Locate the cell with the specified text and output its (x, y) center coordinate. 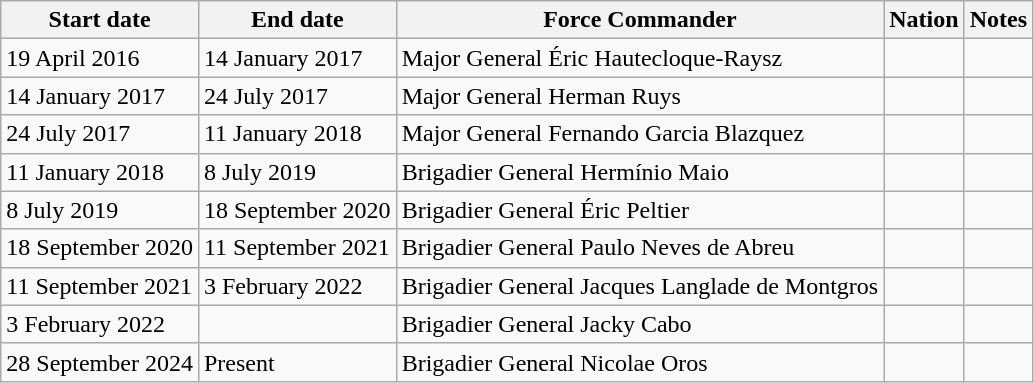
28 September 2024 (100, 362)
Nation (924, 20)
Brigadier General Paulo Neves de Abreu (640, 248)
Major General Fernando Garcia Blazquez (640, 134)
Major General Herman Ruys (640, 96)
Notes (998, 20)
Brigadier General Jacky Cabo (640, 324)
End date (297, 20)
Brigadier General Hermínio Maio (640, 172)
Force Commander (640, 20)
Brigadier General Éric Peltier (640, 210)
Brigadier General Jacques Langlade de Montgros (640, 286)
Present (297, 362)
Brigadier General Nicolae Oros (640, 362)
19 April 2016 (100, 58)
Start date (100, 20)
Major General Éric Hautecloque-Raysz (640, 58)
